Return the (X, Y) coordinate for the center point of the cell that contains the specified text.  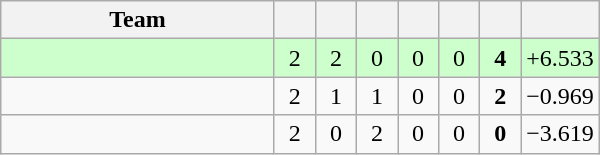
−3.619 (560, 134)
−0.969 (560, 96)
4 (500, 58)
+6.533 (560, 58)
Team (138, 20)
